Determine the [x, y] coordinate at the center of the cell enclosing the given text.  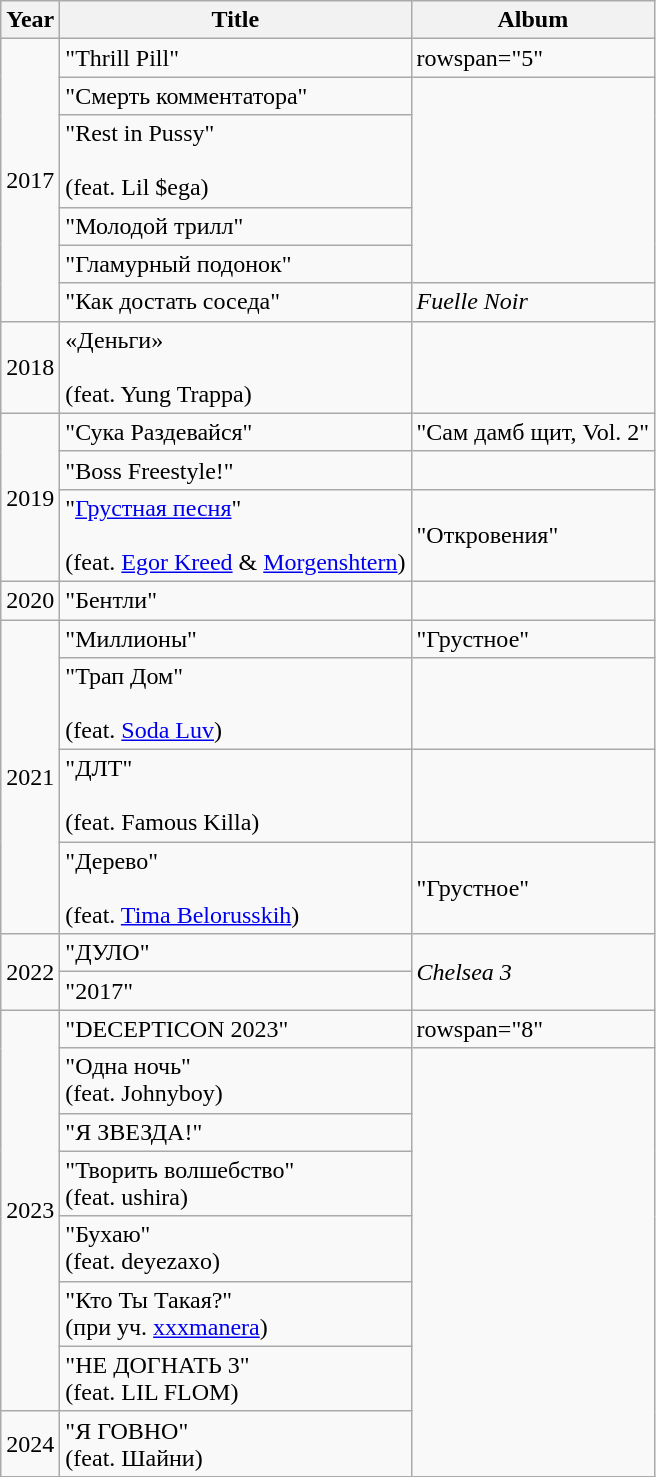
rowspan="8" [533, 1029]
2024 [30, 1444]
"Одна ночь"(feat. Johnyboy) [236, 1080]
2021 [30, 777]
"ДУЛО" [236, 953]
"Thrill Pill" [236, 58]
"Сам дамб щит, Vol. 2" [533, 432]
"Миллионы" [236, 639]
Fuelle Noir [533, 302]
"Молодой трилл" [236, 226]
2019 [30, 497]
"Бухаю"(feat. deyezaxo) [236, 1248]
2020 [30, 600]
"Смерть комментатора" [236, 96]
2017 [30, 180]
"Гламурный подонок" [236, 264]
2023 [30, 1210]
"Трап Дом"(feat. Soda Luv) [236, 704]
"Откровения" [533, 535]
Title [236, 20]
"ДЛТ"(feat. Famous Killa) [236, 796]
"2017" [236, 991]
"Rest in Pussy"(feat. Lil $ega) [236, 161]
2018 [30, 367]
"Грустная песня"(feat. Egor Kreed & Morgenshtern) [236, 535]
Year [30, 20]
"Boss Freestyle!" [236, 470]
Album [533, 20]
"Я ЗВЕЗДА!" [236, 1132]
Chelsea 3 [533, 972]
«Деньги»(feat. Yung Trappa) [236, 367]
2022 [30, 972]
"Кто Ты Такая?"(при уч. xxxmanera) [236, 1314]
"НЕ ДОГНАТЬ 3"(feat. LIL FLOM) [236, 1378]
"Творить волшебство"(feat. ushira) [236, 1184]
"Я ГОВНО"(feat. Шайни) [236, 1444]
"Бентли" [236, 600]
"Как достать соседа" [236, 302]
"Сука Раздевайся" [236, 432]
"DECEPTICON 2023" [236, 1029]
"Дерево"(feat. Tima Belorusskih) [236, 888]
rowspan="5" [533, 58]
